Search for the cell housing the specified text and yield its [x, y] center coordinate. 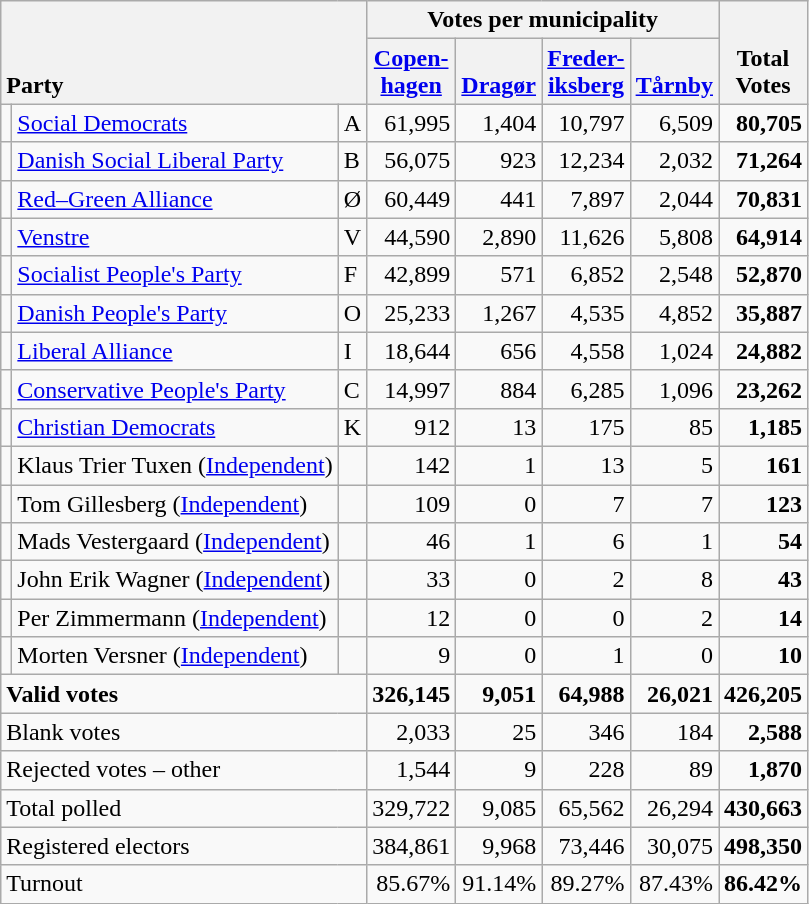
Social Democrats [175, 123]
184 [674, 732]
46 [412, 542]
43 [764, 580]
26,021 [674, 694]
12,234 [586, 161]
54 [764, 542]
2,033 [412, 732]
56,075 [412, 161]
61,995 [412, 123]
Liberal Alliance [175, 351]
4,852 [674, 313]
6,509 [674, 123]
Dragør [499, 72]
1,544 [412, 770]
1,404 [499, 123]
7,897 [586, 199]
John Erik Wagner (Independent) [175, 580]
Venstre [175, 237]
10,797 [586, 123]
Tom Gillesberg (Independent) [175, 503]
326,145 [412, 694]
6,285 [586, 389]
86.42% [764, 884]
123 [764, 503]
73,446 [586, 846]
87.43% [674, 884]
30,075 [674, 846]
8 [674, 580]
25,233 [412, 313]
6,852 [586, 275]
346 [586, 732]
89.27% [586, 884]
64,914 [764, 237]
498,350 [764, 846]
Morten Versner (Independent) [175, 656]
52,870 [764, 275]
Copen- hagen [412, 72]
23,262 [764, 389]
Party [184, 52]
Christian Democrats [175, 427]
4,558 [586, 351]
1,267 [499, 313]
33 [412, 580]
80,705 [764, 123]
5 [674, 465]
109 [412, 503]
Danish Social Liberal Party [175, 161]
912 [412, 427]
2,890 [499, 237]
6 [586, 542]
426,205 [764, 694]
Conservative People's Party [175, 389]
2,032 [674, 161]
Registered electors [184, 846]
1,185 [764, 427]
Danish People's Party [175, 313]
71,264 [764, 161]
10 [764, 656]
14 [764, 618]
Valid votes [184, 694]
Total polled [184, 808]
I [352, 351]
Votes per municipality [543, 20]
175 [586, 427]
11,626 [586, 237]
K [352, 427]
V [352, 237]
65,562 [586, 808]
Socialist People's Party [175, 275]
24,882 [764, 351]
14,997 [412, 389]
Turnout [184, 884]
70,831 [764, 199]
5,808 [674, 237]
329,722 [412, 808]
B [352, 161]
9,085 [499, 808]
F [352, 275]
42,899 [412, 275]
161 [764, 465]
656 [499, 351]
64,988 [586, 694]
1,024 [674, 351]
441 [499, 199]
142 [412, 465]
2,044 [674, 199]
1,096 [674, 389]
2,548 [674, 275]
Ø [352, 199]
384,861 [412, 846]
35,887 [764, 313]
430,663 [764, 808]
60,449 [412, 199]
884 [499, 389]
4,535 [586, 313]
89 [674, 770]
Mads Vestergaard (Independent) [175, 542]
9,968 [499, 846]
A [352, 123]
Freder- iksberg [586, 72]
44,590 [412, 237]
228 [586, 770]
Rejected votes – other [184, 770]
Tårnby [674, 72]
85 [674, 427]
12 [412, 618]
85.67% [412, 884]
2,588 [764, 732]
923 [499, 161]
O [352, 313]
Blank votes [184, 732]
1,870 [764, 770]
26,294 [674, 808]
25 [499, 732]
91.14% [499, 884]
Per Zimmermann (Independent) [175, 618]
9,051 [499, 694]
C [352, 389]
18,644 [412, 351]
Klaus Trier Tuxen (Independent) [175, 465]
Total Votes [764, 52]
571 [499, 275]
Red–Green Alliance [175, 199]
